Find where the given text appears and provide that cell's center as [x, y] coordinate. 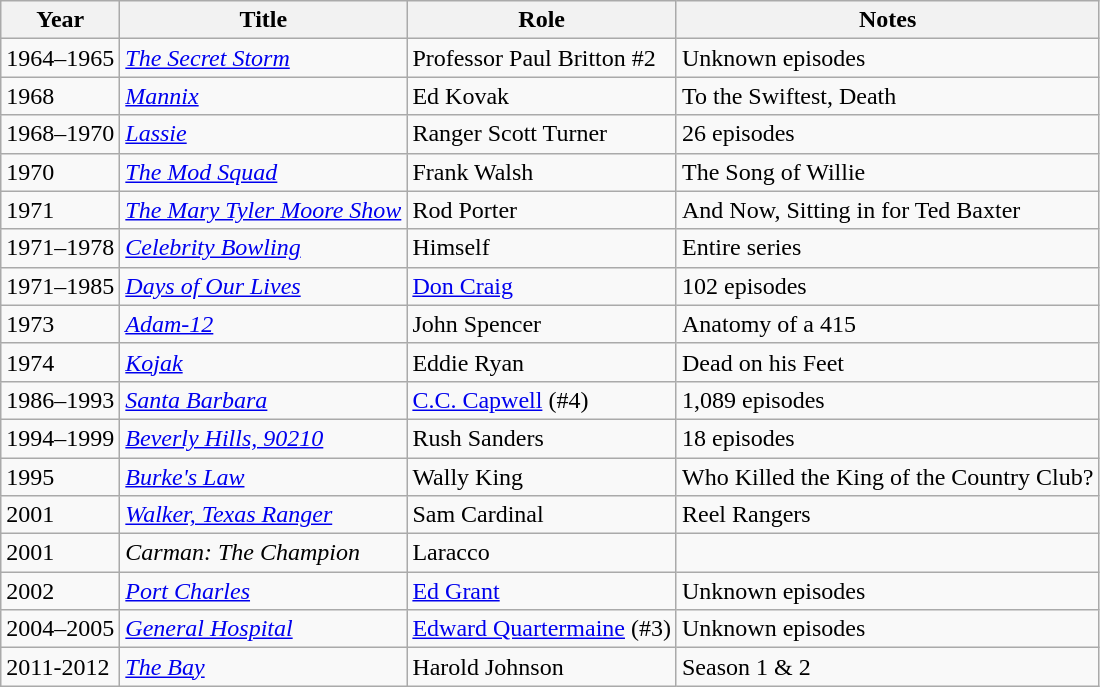
1971–1978 [60, 248]
Ed Grant [542, 591]
Beverly Hills, 90210 [264, 438]
Anatomy of a 415 [887, 324]
C.C. Capwell (#4) [542, 400]
General Hospital [264, 629]
Walker, Texas Ranger [264, 515]
Season 1 & 2 [887, 667]
Wally King [542, 477]
1971–1985 [60, 286]
2004–2005 [60, 629]
Professor Paul Britton #2 [542, 58]
Entire series [887, 248]
26 episodes [887, 134]
Sam Cardinal [542, 515]
Ranger Scott Turner [542, 134]
The Song of Willie [887, 172]
The Mary Tyler Moore Show [264, 210]
Edward Quartermaine (#3) [542, 629]
John Spencer [542, 324]
Kojak [264, 362]
1964–1965 [60, 58]
Lassie [264, 134]
1974 [60, 362]
Role [542, 20]
Carman: The Champion [264, 553]
To the Swiftest, Death [887, 96]
Rod Porter [542, 210]
Himself [542, 248]
Laracco [542, 553]
Who Killed the King of the Country Club? [887, 477]
The Mod Squad [264, 172]
The Bay [264, 667]
Year [60, 20]
Rush Sanders [542, 438]
Port Charles [264, 591]
18 episodes [887, 438]
Santa Barbara [264, 400]
Harold Johnson [542, 667]
Dead on his Feet [887, 362]
2002 [60, 591]
1995 [60, 477]
Eddie Ryan [542, 362]
1971 [60, 210]
1,089 episodes [887, 400]
1994–1999 [60, 438]
1986–1993 [60, 400]
102 episodes [887, 286]
Burke's Law [264, 477]
Reel Rangers [887, 515]
Ed Kovak [542, 96]
Celebrity Bowling [264, 248]
Days of Our Lives [264, 286]
Frank Walsh [542, 172]
And Now, Sitting in for Ted Baxter [887, 210]
Mannix [264, 96]
1970 [60, 172]
Don Craig [542, 286]
1968 [60, 96]
1968–1970 [60, 134]
The Secret Storm [264, 58]
Notes [887, 20]
1973 [60, 324]
Title [264, 20]
2011-2012 [60, 667]
Adam-12 [264, 324]
